Pinpoint the cell where the given text exists, returning its (x, y) midpoint coordinate. 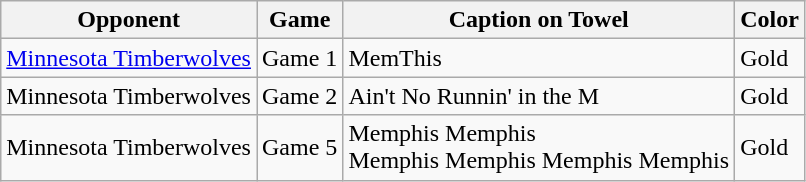
Memphis MemphisMemphis Memphis Memphis Memphis (539, 148)
Game 1 (299, 58)
Opponent (129, 20)
Game 5 (299, 148)
Game (299, 20)
MemThis (539, 58)
Game 2 (299, 96)
Color (770, 20)
Ain't No Runnin' in the M (539, 96)
Caption on Towel (539, 20)
